Pinpoint the cell where the given text exists, returning its [X, Y] midpoint coordinate. 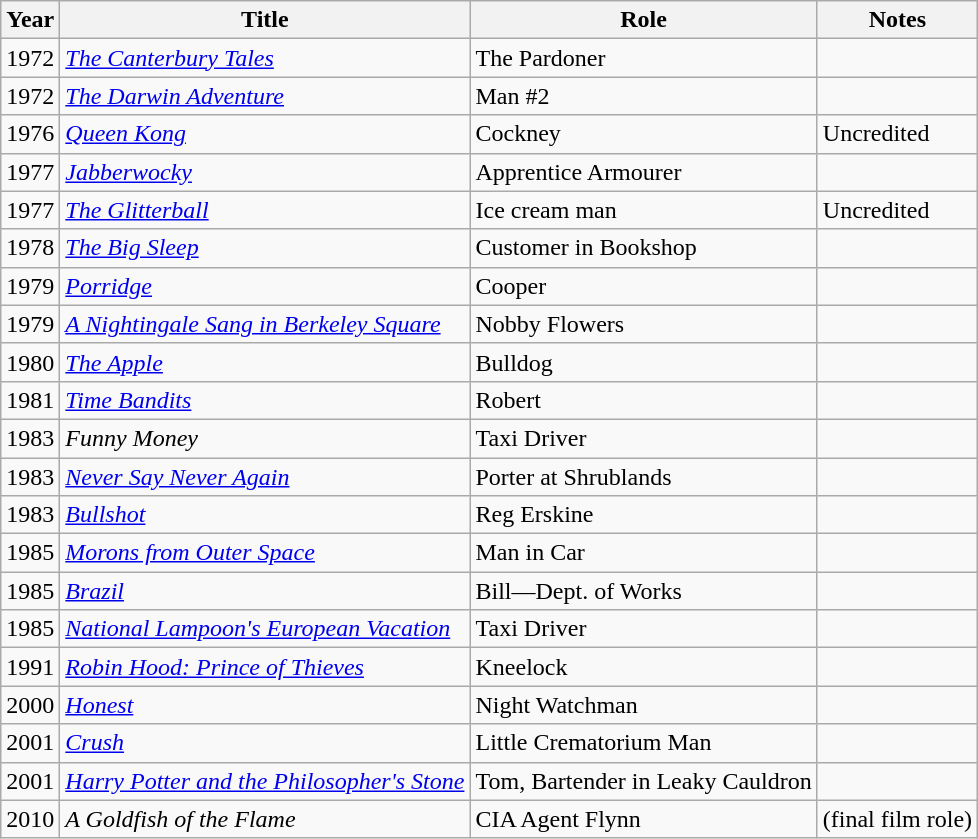
Title [265, 20]
Tom, Bartender in Leaky Cauldron [644, 781]
Nobby Flowers [644, 324]
Never Say Never Again [265, 477]
Morons from Outer Space [265, 553]
Man in Car [644, 553]
Night Watchman [644, 705]
1981 [30, 400]
National Lampoon's European Vacation [265, 629]
Queen Kong [265, 134]
Honest [265, 705]
A Goldfish of the Flame [265, 819]
The Apple [265, 362]
Time Bandits [265, 400]
Porter at Shrublands [644, 477]
CIA Agent Flynn [644, 819]
Bullshot [265, 515]
Robin Hood: Prince of Thieves [265, 667]
The Glitterball [265, 210]
Role [644, 20]
Apprentice Armourer [644, 172]
Little Crematorium Man [644, 743]
Brazil [265, 591]
Jabberwocky [265, 172]
Ice cream man [644, 210]
Year [30, 20]
1978 [30, 248]
Robert [644, 400]
Customer in Bookshop [644, 248]
1991 [30, 667]
Crush [265, 743]
1980 [30, 362]
1976 [30, 134]
Harry Potter and the Philosopher's Stone [265, 781]
The Darwin Adventure [265, 96]
Bulldog [644, 362]
Kneelock [644, 667]
2000 [30, 705]
Cockney [644, 134]
Cooper [644, 286]
Bill—Dept. of Works [644, 591]
2010 [30, 819]
Porridge [265, 286]
Notes [897, 20]
Funny Money [265, 438]
Reg Erskine [644, 515]
The Pardoner [644, 58]
The Big Sleep [265, 248]
The Canterbury Tales [265, 58]
Man #2 [644, 96]
A Nightingale Sang in Berkeley Square [265, 324]
(final film role) [897, 819]
